Output the [X, Y] coordinate of the center of the cell containing the given text.  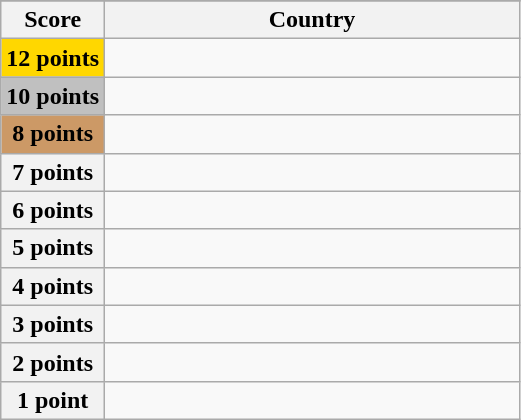
5 points [53, 248]
10 points [53, 96]
2 points [53, 362]
1 point [53, 400]
3 points [53, 324]
6 points [53, 210]
7 points [53, 172]
Country [312, 20]
12 points [53, 58]
Score [53, 20]
8 points [53, 134]
4 points [53, 286]
